Detect which cell encompasses the target text, then output its [x, y] center coordinate. 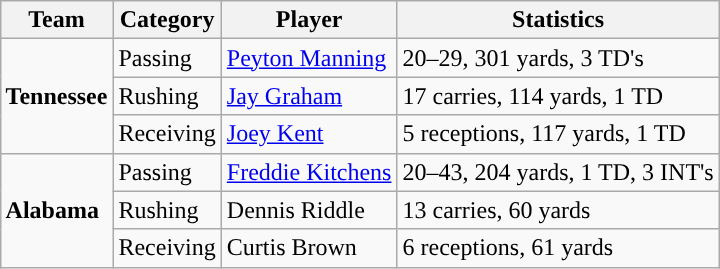
Statistics [558, 20]
Tennessee [56, 96]
17 carries, 114 yards, 1 TD [558, 96]
6 receptions, 61 yards [558, 248]
Dennis Riddle [309, 210]
Team [56, 20]
Category [167, 20]
20–43, 204 yards, 1 TD, 3 INT's [558, 172]
5 receptions, 117 yards, 1 TD [558, 134]
Peyton Manning [309, 58]
20–29, 301 yards, 3 TD's [558, 58]
Jay Graham [309, 96]
Alabama [56, 210]
13 carries, 60 yards [558, 210]
Curtis Brown [309, 248]
Player [309, 20]
Joey Kent [309, 134]
Freddie Kitchens [309, 172]
